Return the [x, y] coordinate for the center point of the cell that contains the specified text.  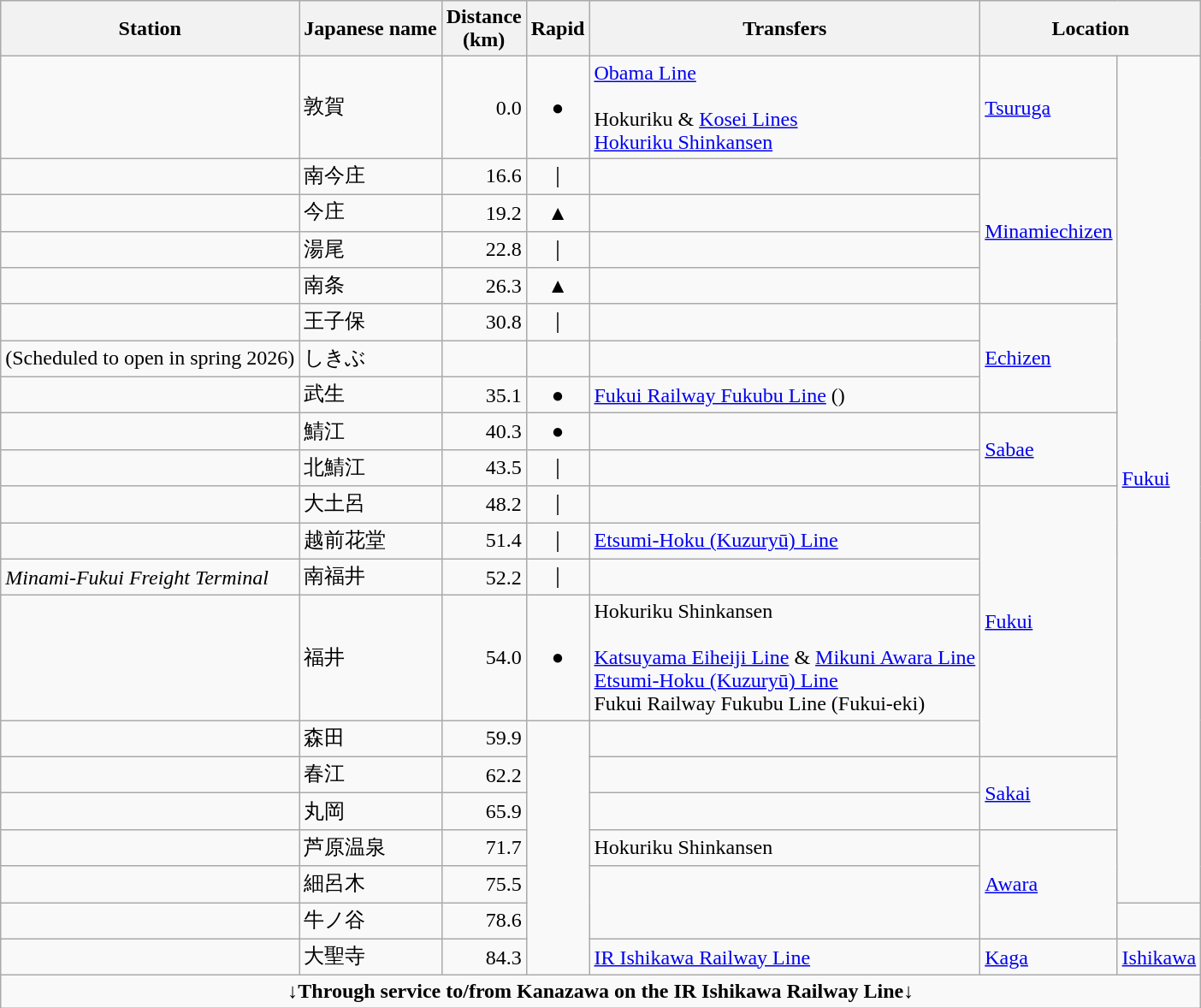
Transfers [785, 29]
細呂木 [370, 885]
今庄 [370, 212]
51.4 [484, 541]
48.2 [484, 505]
78.6 [484, 921]
40.3 [484, 431]
0.0 [484, 108]
↓Through service to/from Kanazawa on the IR Ishikawa Railway Line↓ [600, 992]
71.7 [484, 847]
大土呂 [370, 505]
65.9 [484, 811]
Sakai [1049, 792]
王子保 [370, 322]
Rapid [558, 29]
19.2 [484, 212]
大聖寺 [370, 957]
35.1 [484, 395]
62.2 [484, 775]
26.3 [484, 286]
Minami-Fukui Freight Terminal [151, 577]
北鯖江 [370, 467]
16.6 [484, 176]
福井 [370, 658]
越前花堂 [370, 541]
敦賀 [370, 108]
Distance(km) [484, 29]
Fukui Railway Fukubu Line () [785, 395]
Ishikawa [1159, 957]
南福井 [370, 577]
Echizen [1049, 359]
84.3 [484, 957]
30.8 [484, 322]
Awara [1049, 884]
Location [1091, 29]
鯖江 [370, 431]
(Scheduled to open in spring 2026) [151, 359]
75.5 [484, 885]
54.0 [484, 658]
芦原温泉 [370, 847]
Kaga [1049, 957]
Obama Line Hokuriku & Kosei Lines Hokuriku Shinkansen [785, 108]
Japanese name [370, 29]
IR Ishikawa Railway Line [785, 957]
森田 [370, 739]
湯尾 [370, 250]
丸岡 [370, 811]
牛ノ谷 [370, 921]
Minamiechizen [1049, 231]
43.5 [484, 467]
52.2 [484, 577]
Station [151, 29]
Hokuriku ShinkansenKatsuyama Eiheiji Line & Mikuni Awara Line Etsumi-Hoku (Kuzuryū) Line Fukui Railway Fukubu Line (Fukui-eki) [785, 658]
Hokuriku Shinkansen [785, 847]
22.8 [484, 250]
しきぶ [370, 359]
春江 [370, 775]
Etsumi-Hoku (Kuzuryū) Line [785, 541]
武生 [370, 395]
59.9 [484, 739]
南条 [370, 286]
Tsuruga [1049, 108]
Sabae [1049, 450]
南今庄 [370, 176]
